Scan for the cell matching the given text and deliver its (X, Y) coordinate at center. 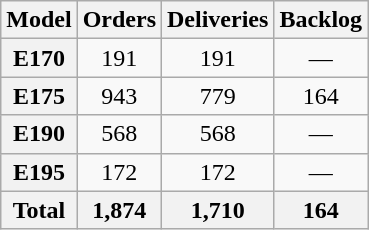
Model (39, 20)
Orders (119, 20)
E175 (39, 96)
Backlog (321, 20)
E195 (39, 172)
1,710 (218, 210)
Deliveries (218, 20)
E190 (39, 134)
1,874 (119, 210)
Total (39, 210)
779 (218, 96)
E170 (39, 58)
943 (119, 96)
